Return the (X, Y) coordinate for the center point of the cell that contains the specified text.  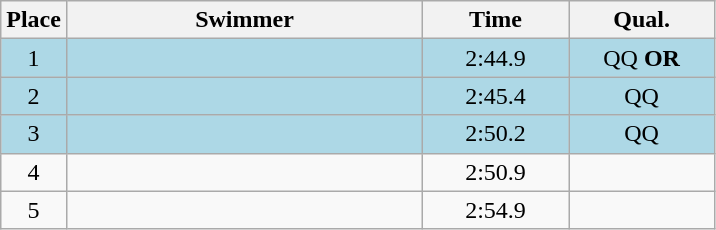
2:44.9 (496, 58)
Qual. (642, 20)
2:50.9 (496, 172)
2:45.4 (496, 96)
2:54.9 (496, 210)
2 (34, 96)
QQ OR (642, 58)
4 (34, 172)
3 (34, 134)
2:50.2 (496, 134)
Place (34, 20)
5 (34, 210)
Time (496, 20)
1 (34, 58)
Swimmer (244, 20)
